Return the [X, Y] coordinate for the center point of the cell that contains the specified text.  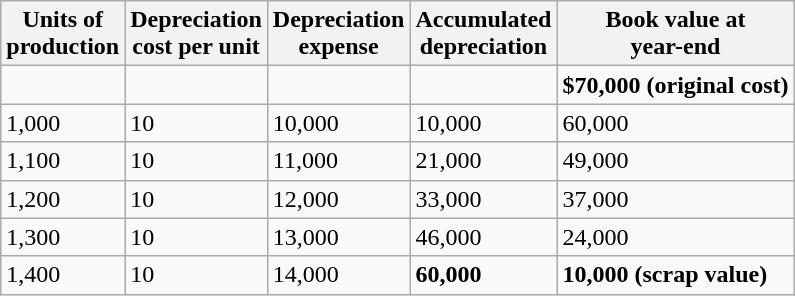
Units of production [63, 34]
Book value at year-end [676, 34]
11,000 [338, 161]
14,000 [338, 275]
1,400 [63, 275]
37,000 [676, 199]
1,000 [63, 123]
Depreciation cost per unit [196, 34]
33,000 [484, 199]
24,000 [676, 237]
1,200 [63, 199]
Accumulated depreciation [484, 34]
Depreciation expense [338, 34]
$70,000 (original cost) [676, 85]
12,000 [338, 199]
13,000 [338, 237]
46,000 [484, 237]
10,000 (scrap value) [676, 275]
1,100 [63, 161]
49,000 [676, 161]
1,300 [63, 237]
21,000 [484, 161]
